Detect which cell encompasses the target text, then output its (x, y) center coordinate. 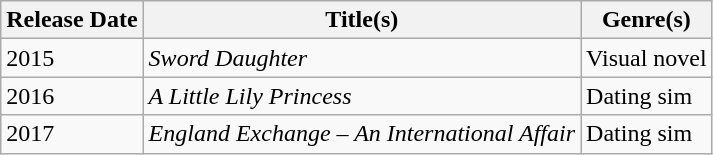
Sword Daughter (362, 58)
Release Date (72, 20)
Title(s) (362, 20)
2016 (72, 96)
A Little Lily Princess (362, 96)
2017 (72, 134)
Genre(s) (647, 20)
Visual novel (647, 58)
2015 (72, 58)
England Exchange – An International Affair (362, 134)
